Pinpoint the cell where the given text exists, returning its (X, Y) midpoint coordinate. 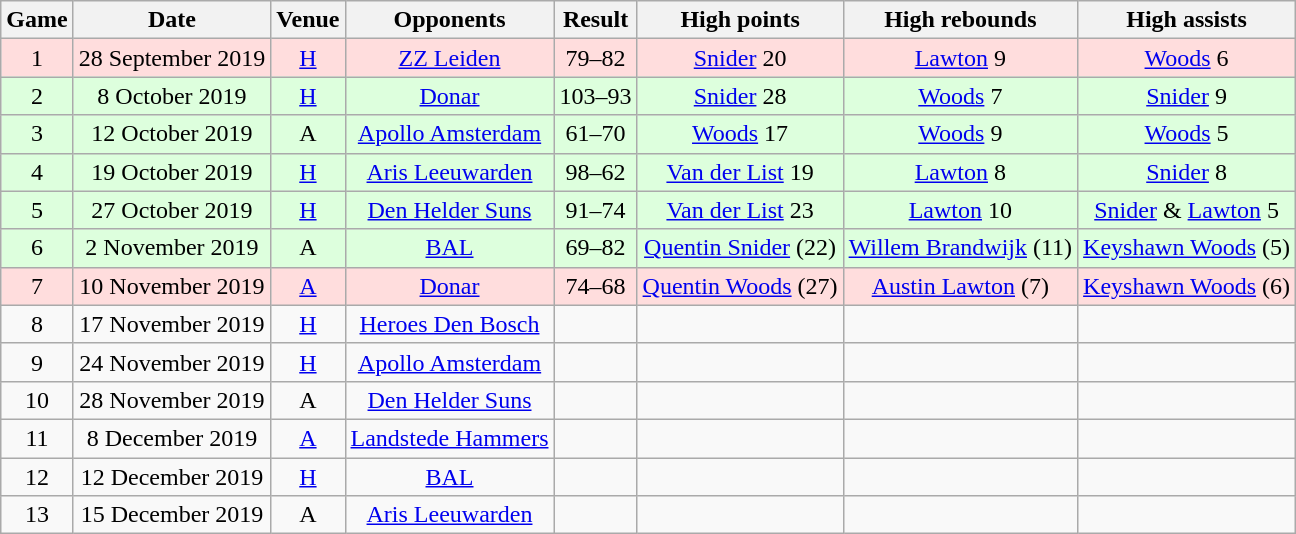
Quentin Snider (22) (740, 248)
Lawton 8 (960, 172)
12 (37, 477)
74–68 (596, 286)
Woods 9 (960, 134)
8 (37, 324)
79–82 (596, 58)
1 (37, 58)
69–82 (596, 248)
High points (740, 20)
17 November 2019 (172, 324)
27 October 2019 (172, 210)
Snider 9 (1187, 96)
Woods 6 (1187, 58)
2 (37, 96)
3 (37, 134)
98–62 (596, 172)
Date (172, 20)
Snider & Lawton 5 (1187, 210)
4 (37, 172)
Snider 28 (740, 96)
ZZ Leiden (450, 58)
28 November 2019 (172, 400)
12 October 2019 (172, 134)
13 (37, 515)
15 December 2019 (172, 515)
6 (37, 248)
8 December 2019 (172, 438)
Snider 8 (1187, 172)
Lawton 10 (960, 210)
5 (37, 210)
Keyshawn Woods (6) (1187, 286)
10 (37, 400)
Opponents (450, 20)
19 October 2019 (172, 172)
Quentin Woods (27) (740, 286)
Woods 5 (1187, 134)
Heroes Den Bosch (450, 324)
Austin Lawton (7) (960, 286)
9 (37, 362)
61–70 (596, 134)
Willem Brandwijk (11) (960, 248)
Venue (308, 20)
High assists (1187, 20)
91–74 (596, 210)
High rebounds (960, 20)
Game (37, 20)
Landstede Hammers (450, 438)
Keyshawn Woods (5) (1187, 248)
Lawton 9 (960, 58)
Result (596, 20)
7 (37, 286)
10 November 2019 (172, 286)
8 October 2019 (172, 96)
103–93 (596, 96)
11 (37, 438)
28 September 2019 (172, 58)
Woods 17 (740, 134)
Woods 7 (960, 96)
24 November 2019 (172, 362)
Snider 20 (740, 58)
2 November 2019 (172, 248)
Van der List 23 (740, 210)
12 December 2019 (172, 477)
Van der List 19 (740, 172)
